Return the (x, y) coordinate for the center point of the cell that contains the specified text.  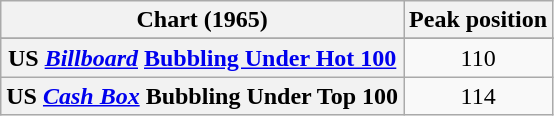
Peak position (478, 20)
US Cash Box Bubbling Under Top 100 (202, 96)
Chart (1965) (202, 20)
US Billboard Bubbling Under Hot 100 (202, 58)
110 (478, 58)
114 (478, 96)
